Return the [X, Y] coordinate for the center point of the cell that contains the specified text.  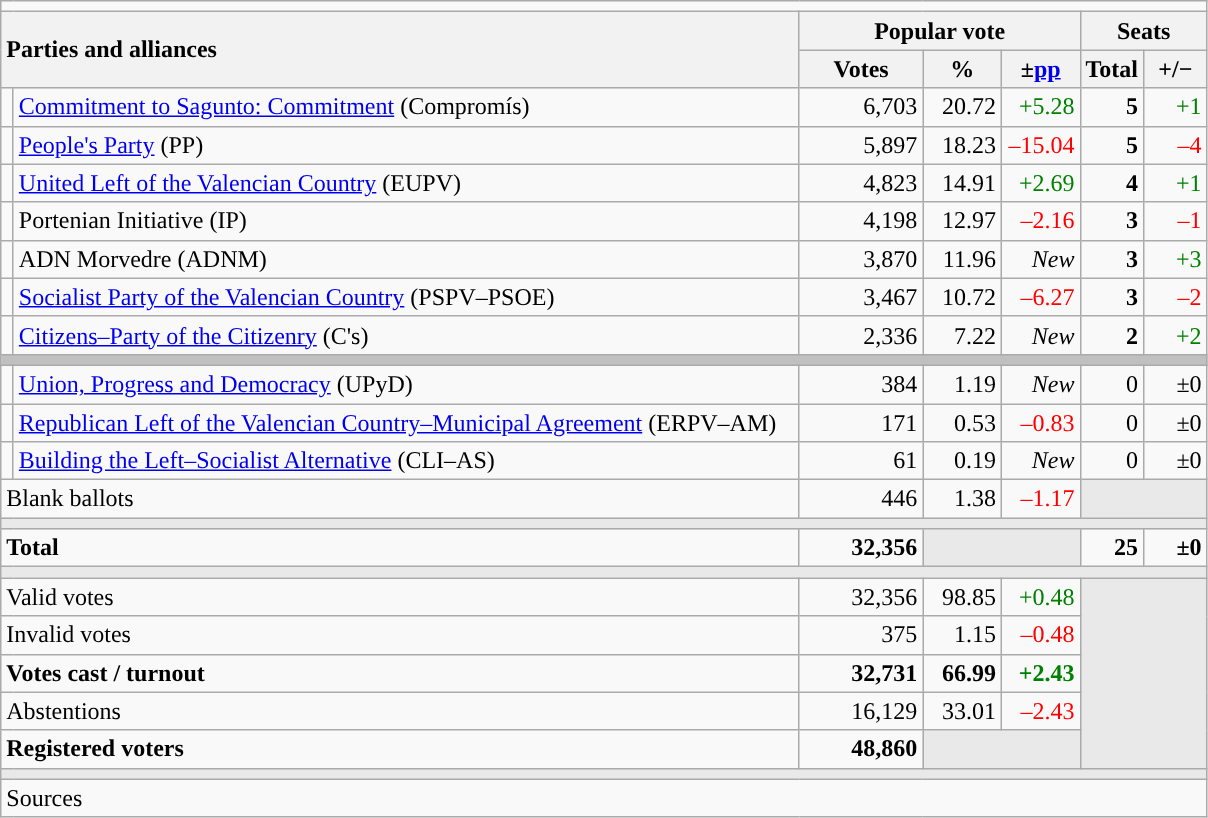
–4 [1176, 145]
ADN Morvedre (ADNM) [406, 259]
1.19 [962, 384]
Blank ballots [400, 499]
Union, Progress and Democracy (UPyD) [406, 384]
14.91 [962, 183]
Votes [861, 69]
446 [861, 499]
Building the Left–Socialist Alternative (CLI–AS) [406, 461]
10.72 [962, 297]
61 [861, 461]
–15.04 [1040, 145]
Registered voters [400, 749]
Valid votes [400, 597]
0.53 [962, 423]
11.96 [962, 259]
+/− [1176, 69]
Socialist Party of the Valencian Country (PSPV–PSOE) [406, 297]
4 [1112, 183]
+3 [1176, 259]
–2.43 [1040, 711]
–1 [1176, 221]
48,860 [861, 749]
20.72 [962, 107]
–1.17 [1040, 499]
7.22 [962, 335]
Portenian Initiative (IP) [406, 221]
–0.48 [1040, 635]
Republican Left of the Valencian Country–Municipal Agreement (ERPV–AM) [406, 423]
32,731 [861, 673]
People's Party (PP) [406, 145]
–0.83 [1040, 423]
+2.69 [1040, 183]
375 [861, 635]
Votes cast / turnout [400, 673]
2,336 [861, 335]
2 [1112, 335]
Seats [1144, 31]
Citizens–Party of the Citizenry (C's) [406, 335]
25 [1112, 548]
Invalid votes [400, 635]
±pp [1040, 69]
–2.16 [1040, 221]
12.97 [962, 221]
5,897 [861, 145]
4,823 [861, 183]
Sources [604, 798]
–6.27 [1040, 297]
+2.43 [1040, 673]
384 [861, 384]
% [962, 69]
6,703 [861, 107]
1.38 [962, 499]
18.23 [962, 145]
+2 [1176, 335]
Parties and alliances [400, 50]
+5.28 [1040, 107]
66.99 [962, 673]
4,198 [861, 221]
16,129 [861, 711]
Commitment to Sagunto: Commitment (Compromís) [406, 107]
3,870 [861, 259]
171 [861, 423]
98.85 [962, 597]
33.01 [962, 711]
Abstentions [400, 711]
0.19 [962, 461]
+0.48 [1040, 597]
Popular vote [940, 31]
3,467 [861, 297]
1.15 [962, 635]
United Left of the Valencian Country (EUPV) [406, 183]
–2 [1176, 297]
